Identify which cell holds the provided text, then report its (X, Y) central coordinate. 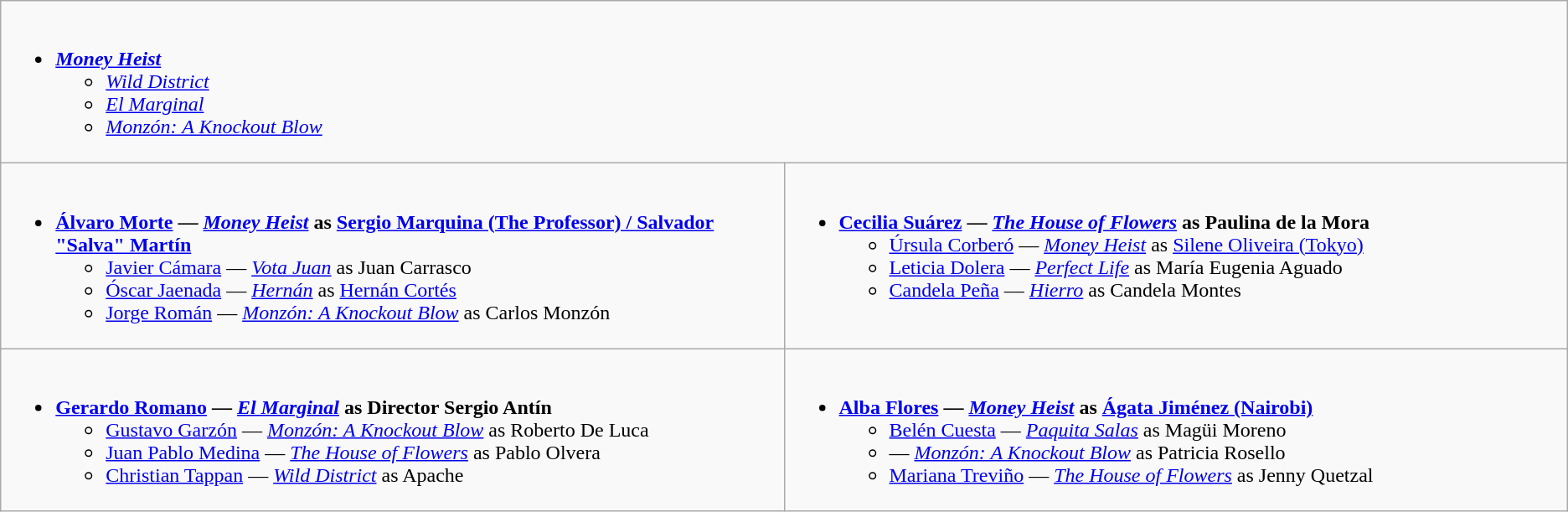
Money HeistWild DistrictEl MarginalMonzón: A Knockout Blow (784, 82)
